Capture the cell that displays the provided text and extract its (X, Y) central coordinate. 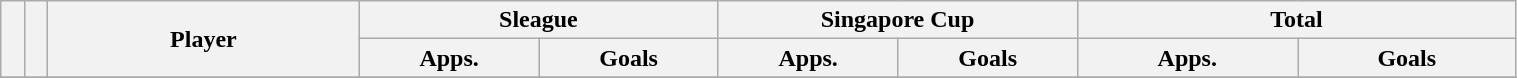
Sleague (538, 20)
Player (204, 39)
Singapore Cup (898, 20)
Total (1296, 20)
